Pinpoint the cell where the given text exists, returning its (X, Y) midpoint coordinate. 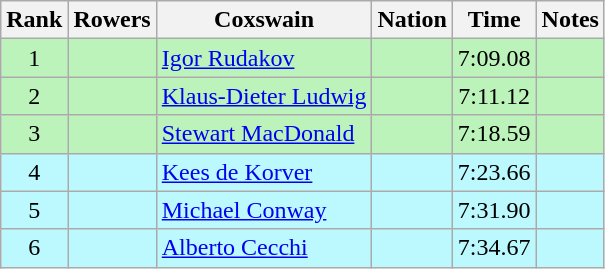
Alberto Cecchi (264, 248)
Time (494, 20)
Michael Conway (264, 210)
2 (34, 96)
Stewart MacDonald (264, 134)
Coxswain (264, 20)
6 (34, 248)
7:34.67 (494, 248)
7:18.59 (494, 134)
Notes (570, 20)
7:11.12 (494, 96)
Rowers (112, 20)
Klaus-Dieter Ludwig (264, 96)
Igor Rudakov (264, 58)
Kees de Korver (264, 172)
1 (34, 58)
7:09.08 (494, 58)
7:23.66 (494, 172)
Rank (34, 20)
4 (34, 172)
5 (34, 210)
Nation (412, 20)
3 (34, 134)
7:31.90 (494, 210)
